From the cell containing the given text, extract its center point as [x, y] coordinate. 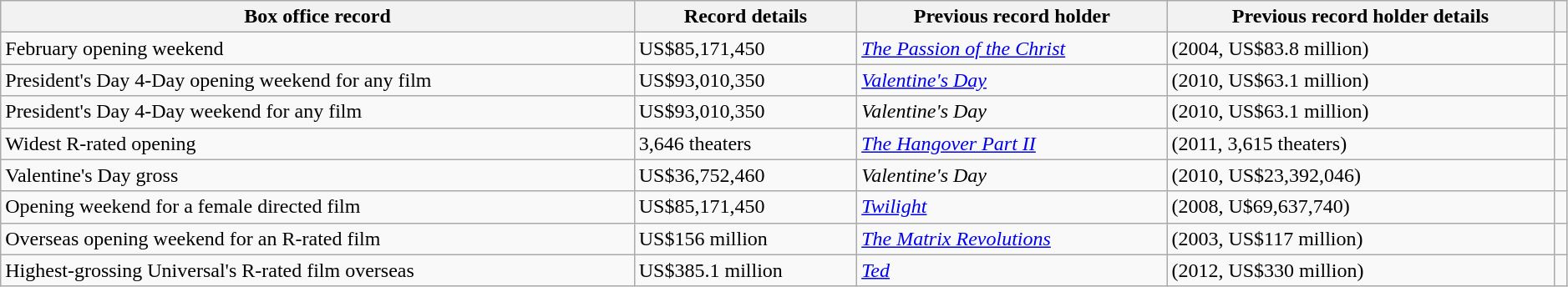
President's Day 4-Day weekend for any film [317, 112]
The Hangover Part II [1012, 143]
Highest-grossing Universal's R-rated film overseas [317, 270]
Ted [1012, 270]
February opening weekend [317, 48]
Overseas opening weekend for an R-rated film [317, 239]
US$385.1 million [745, 270]
Box office record [317, 17]
Opening weekend for a female directed film [317, 207]
Valentine's Day gross [317, 175]
The Matrix Revolutions [1012, 239]
(2004, US$83.8 million) [1360, 48]
(2010, US$23,392,046) [1360, 175]
US$156 million [745, 239]
(2011, 3,615 theaters) [1360, 143]
The Passion of the Christ [1012, 48]
US$36,752,460 [745, 175]
Previous record holder [1012, 17]
Record details [745, 17]
Previous record holder details [1360, 17]
(2003, US$117 million) [1360, 239]
Widest R-rated opening [317, 143]
(2008, U$69,637,740) [1360, 207]
(2012, US$330 million) [1360, 270]
Twilight [1012, 207]
3,646 theaters [745, 143]
President's Day 4-Day opening weekend for any film [317, 80]
